Locate the cell with the specified text and output its [X, Y] center coordinate. 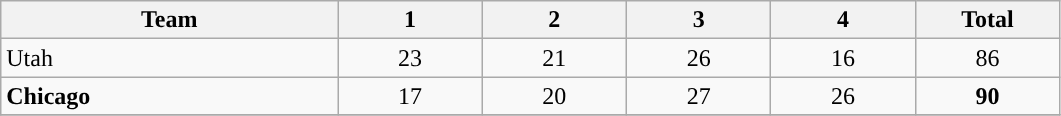
2 [554, 20]
Total [988, 20]
21 [554, 58]
4 [843, 20]
Utah [170, 58]
1 [410, 20]
Team [170, 20]
20 [554, 96]
Chicago [170, 96]
86 [988, 58]
23 [410, 58]
3 [698, 20]
16 [843, 58]
90 [988, 96]
27 [698, 96]
17 [410, 96]
